Provide the [x, y] coordinate of the cell's center where the given text is located.  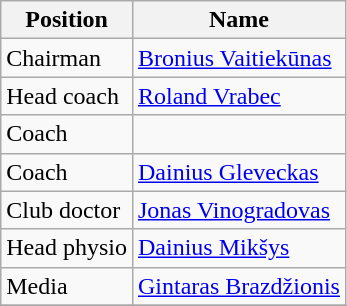
Dainius Mikšys [238, 248]
Position [67, 20]
Chairman [67, 58]
Dainius Gleveckas [238, 172]
Head coach [67, 96]
Head physio [67, 248]
Gintaras Brazdžionis [238, 286]
Bronius Vaitiekūnas [238, 58]
Media [67, 286]
Roland Vrabec [238, 96]
Jonas Vinogradovas [238, 210]
Club doctor [67, 210]
Name [238, 20]
